Search for the cell housing the specified text and yield its [x, y] center coordinate. 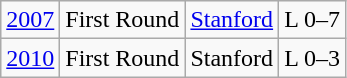
L 0–7 [312, 20]
L 0–3 [312, 58]
2010 [30, 58]
2007 [30, 20]
